Pinpoint the cell where the given text exists, returning its [X, Y] midpoint coordinate. 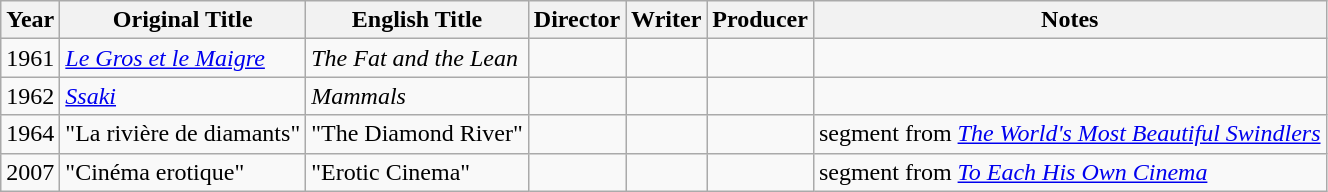
"Cinéma erotique" [183, 172]
Writer [666, 20]
Mammals [418, 96]
"La rivière de diamants" [183, 134]
Year [30, 20]
Ssaki [183, 96]
Le Gros et le Maigre [183, 58]
Producer [760, 20]
1962 [30, 96]
Director [576, 20]
"Erotic Cinema" [418, 172]
Original Title [183, 20]
1961 [30, 58]
English Title [418, 20]
The Fat and the Lean [418, 58]
2007 [30, 172]
segment from To Each His Own Cinema [1070, 172]
1964 [30, 134]
Notes [1070, 20]
"The Diamond River" [418, 134]
segment from The World's Most Beautiful Swindlers [1070, 134]
